Scan for the cell matching the given text and deliver its (x, y) coordinate at center. 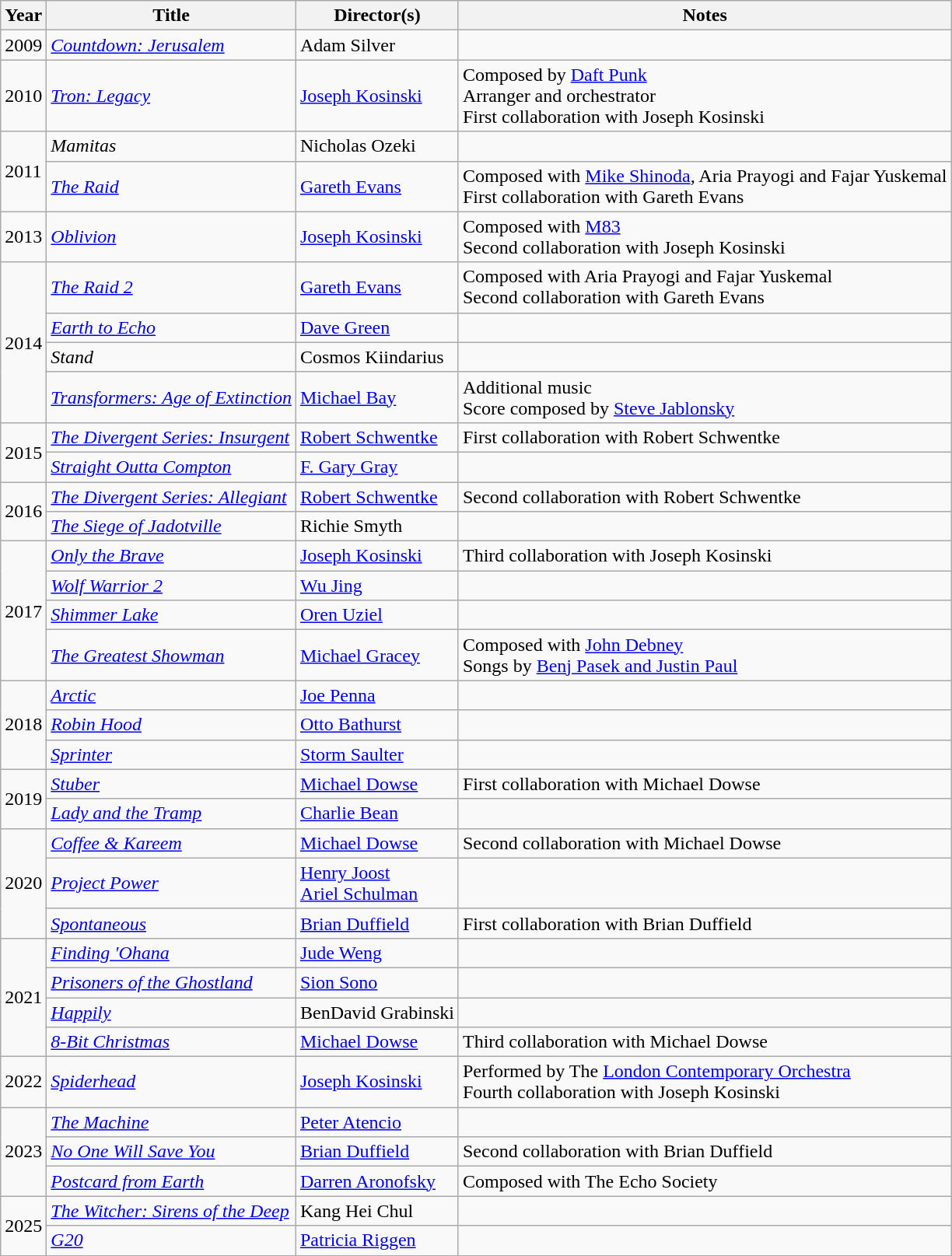
Wu Jing (376, 586)
First collaboration with Robert Schwentke (705, 437)
First collaboration with Brian Duffield (705, 923)
Oblivion (171, 236)
Director(s) (376, 16)
The Machine (171, 1122)
Coffee & Kareem (171, 843)
Arctic (171, 695)
Adam Silver (376, 45)
Second collaboration with Brian Duffield (705, 1152)
Countdown: Jerusalem (171, 45)
Only the Brave (171, 556)
The Witcher: Sirens of the Deep (171, 1211)
2023 (23, 1152)
Stand (171, 357)
2011 (23, 171)
2019 (23, 799)
Composed with Aria Prayogi and Fajar YuskemalSecond collaboration with Gareth Evans (705, 288)
2013 (23, 236)
2021 (23, 997)
Stuber (171, 784)
Lady and the Tramp (171, 813)
The Divergent Series: Allegiant (171, 497)
Project Power (171, 883)
BenDavid Grabinski (376, 1012)
Cosmos Kiindarius (376, 357)
Second collaboration with Michael Dowse (705, 843)
Composed with M83Second collaboration with Joseph Kosinski (705, 236)
Composed with The Echo Society (705, 1181)
2022 (23, 1083)
The Raid 2 (171, 288)
Year (23, 16)
The Greatest Showman (171, 655)
2017 (23, 611)
Michael Bay (376, 397)
Happily (171, 1012)
Second collaboration with Robert Schwentke (705, 497)
2025 (23, 1226)
Third collaboration with Michael Dowse (705, 1042)
2010 (23, 96)
Jude Weng (376, 953)
The Siege of Jadotville (171, 527)
Peter Atencio (376, 1122)
Henry JoostAriel Schulman (376, 883)
2009 (23, 45)
2014 (23, 342)
Earth to Echo (171, 327)
Spontaneous (171, 923)
Storm Saulter (376, 754)
Oren Uziel (376, 615)
Michael Gracey (376, 655)
Nicholas Ozeki (376, 146)
G20 (171, 1240)
Sion Sono (376, 982)
Shimmer Lake (171, 615)
Composed by Daft PunkArranger and orchestratorFirst collaboration with Joseph Kosinski (705, 96)
Spiderhead (171, 1083)
Patricia Riggen (376, 1240)
Composed with Mike Shinoda, Aria Prayogi and Fajar YuskemalFirst collaboration with Gareth Evans (705, 187)
Charlie Bean (376, 813)
Darren Aronofsky (376, 1181)
Wolf Warrior 2 (171, 586)
Dave Green (376, 327)
The Raid (171, 187)
Prisoners of the Ghostland (171, 982)
Richie Smyth (376, 527)
Mamitas (171, 146)
2020 (23, 883)
First collaboration with Michael Dowse (705, 784)
No One Will Save You (171, 1152)
Additional musicScore composed by Steve Jablonsky (705, 397)
Robin Hood (171, 725)
Transformers: Age of Extinction (171, 397)
Title (171, 16)
Notes (705, 16)
2016 (23, 512)
Joe Penna (376, 695)
2018 (23, 725)
Straight Outta Compton (171, 467)
Kang Hei Chul (376, 1211)
8-Bit Christmas (171, 1042)
2015 (23, 452)
Finding 'Ohana (171, 953)
F. Gary Gray (376, 467)
Otto Bathurst (376, 725)
Sprinter (171, 754)
Tron: Legacy (171, 96)
Composed with John DebneySongs by Benj Pasek and Justin Paul (705, 655)
Performed by The London Contemporary OrchestraFourth collaboration with Joseph Kosinski (705, 1083)
Third collaboration with Joseph Kosinski (705, 556)
The Divergent Series: Insurgent (171, 437)
Postcard from Earth (171, 1181)
